Search for the cell housing the specified text and yield its [X, Y] center coordinate. 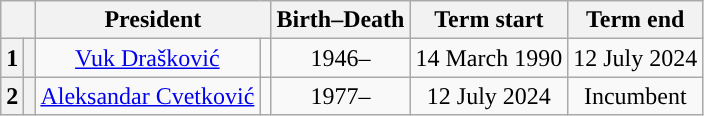
Term start [489, 20]
14 March 1990 [489, 58]
Birth–Death [340, 20]
1946– [340, 58]
Term end [636, 20]
1 [12, 58]
Aleksandar Cvetković [148, 96]
1977– [340, 96]
Vuk Drašković [148, 58]
President [153, 20]
2 [12, 96]
Incumbent [636, 96]
